Provide the (x, y) coordinate of the cell's center where the given text is located.  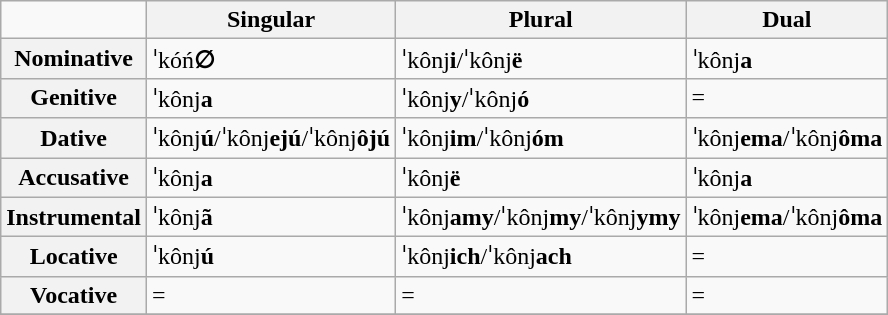
Locative (74, 257)
Dual (787, 20)
Accusative (74, 178)
ˈkônjú (270, 257)
Genitive (74, 98)
ˈkônjú/ˈkônjejú/ˈkônjôjú (270, 138)
ˈkônjamy/ˈkônjmy/ˈkônjymy (541, 217)
Dative (74, 138)
Nominative (74, 59)
ˈkóń∅ (270, 59)
ˈkônjã (270, 217)
ˈkônji/ˈkônjë (541, 59)
Singular (270, 20)
ˈkônjim/ˈkônjóm (541, 138)
ˈkônjy/ˈkônjó (541, 98)
Vocative (74, 295)
ˈkônjich/ˈkônjach (541, 257)
Plural (541, 20)
Instrumental (74, 217)
ˈkônjë (541, 178)
